Capture the cell that displays the provided text and extract its (X, Y) central coordinate. 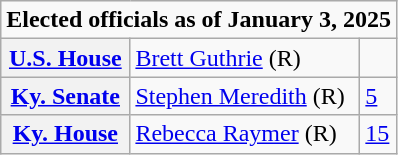
Ky. Senate (66, 96)
Ky. House (66, 134)
Elected officials as of January 3, 2025 (199, 20)
15 (378, 134)
Brett Guthrie (R) (245, 58)
Stephen Meredith (R) (245, 96)
5 (378, 96)
U.S. House (66, 58)
Rebecca Raymer (R) (245, 134)
